Output the (x, y) coordinate of the center of the cell containing the given text.  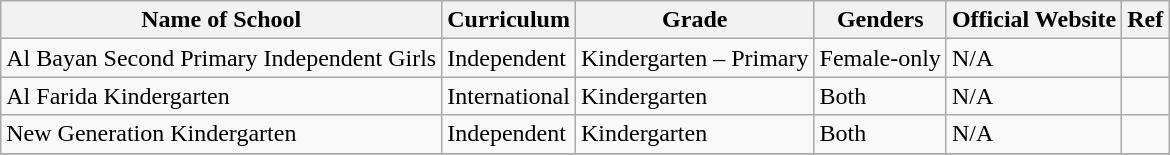
Al Bayan Second Primary Independent Girls (222, 58)
New Generation Kindergarten (222, 134)
International (509, 96)
Genders (880, 20)
Ref (1146, 20)
Official Website (1034, 20)
Name of School (222, 20)
Kindergarten – Primary (694, 58)
Al Farida Kindergarten (222, 96)
Female-only (880, 58)
Grade (694, 20)
Curriculum (509, 20)
